Pinpoint the cell where the given text exists, returning its [X, Y] midpoint coordinate. 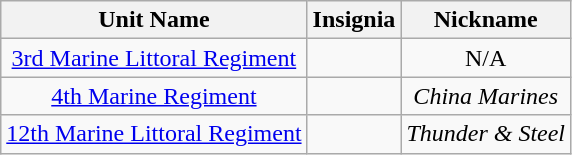
Unit Name [154, 20]
N/A [486, 58]
Insignia [354, 20]
Thunder & Steel [486, 134]
Nickname [486, 20]
4th Marine Regiment [154, 96]
12th Marine Littoral Regiment [154, 134]
3rd Marine Littoral Regiment [154, 58]
China Marines [486, 96]
